For the text-containing cell, return its midpoint in [x, y] coordinate format. 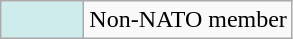
Non-NATO member [188, 20]
